Output the (X, Y) coordinate of the center of the cell containing the given text.  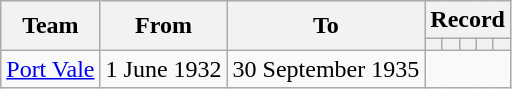
30 September 1935 (326, 69)
Team (50, 26)
From (164, 26)
1 June 1932 (164, 69)
Port Vale (50, 69)
To (326, 26)
Record (468, 20)
